Capture the cell that displays the provided text and extract its (X, Y) central coordinate. 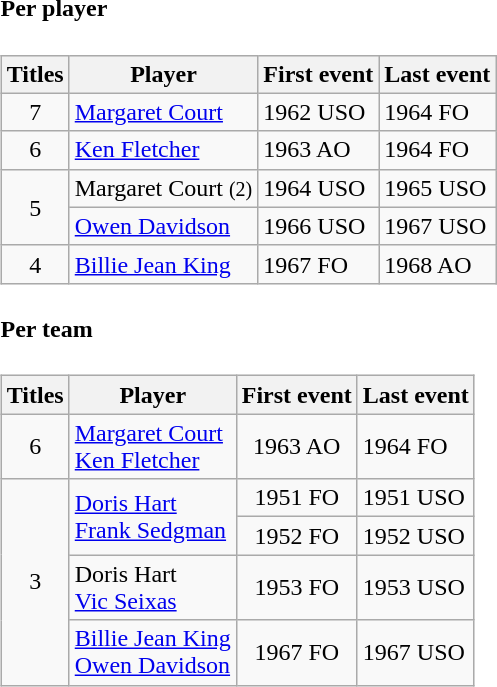
Owen Davidson (164, 226)
Doris Hart Frank Sedgman (152, 517)
1953 FO (296, 588)
Margaret Court Ken Fletcher (152, 446)
1952 USO (416, 536)
1965 USO (438, 188)
1952 FO (296, 536)
1966 USO (318, 226)
1968 AO (438, 264)
1964 USO (318, 188)
5 (35, 207)
Billie Jean King (164, 264)
1951 FO (296, 498)
4 (35, 264)
Ken Fletcher (164, 150)
7 (35, 112)
1951 USO (416, 498)
1953 USO (416, 588)
Margaret Court (2) (164, 188)
Doris Hart Vic Seixas (152, 588)
3 (35, 582)
Billie Jean King Owen Davidson (152, 652)
Margaret Court (164, 112)
1962 USO (318, 112)
